Detect which cell encompasses the target text, then output its [x, y] center coordinate. 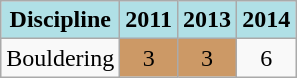
2014 [266, 20]
Discipline [60, 20]
2011 [149, 20]
2013 [208, 20]
Bouldering [60, 58]
6 [266, 58]
